Scan for the cell matching the given text and deliver its [x, y] coordinate at center. 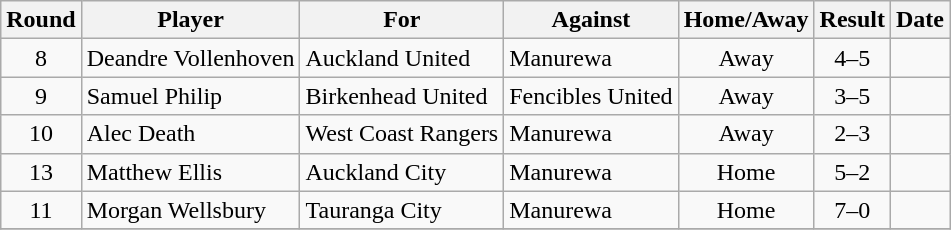
Auckland United [402, 58]
Date [920, 20]
Home/Away [746, 20]
5–2 [852, 172]
Result [852, 20]
Matthew Ellis [190, 172]
Fencibles United [591, 96]
9 [41, 96]
4–5 [852, 58]
7–0 [852, 210]
Against [591, 20]
2–3 [852, 134]
10 [41, 134]
3–5 [852, 96]
Samuel Philip [190, 96]
Deandre Vollenhoven [190, 58]
Auckland City [402, 172]
8 [41, 58]
Round [41, 20]
West Coast Rangers [402, 134]
Alec Death [190, 134]
Player [190, 20]
Morgan Wellsbury [190, 210]
Tauranga City [402, 210]
For [402, 20]
11 [41, 210]
Birkenhead United [402, 96]
13 [41, 172]
